For the text-containing cell, return its midpoint in (X, Y) coordinate format. 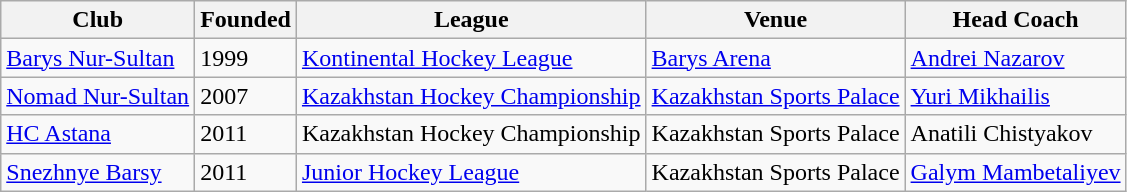
Andrei Nazarov (1016, 58)
1999 (246, 58)
Head Coach (1016, 20)
League (471, 20)
2007 (246, 96)
Snezhnye Barsy (98, 172)
Venue (776, 20)
Club (98, 20)
Barys Nur-Sultan (98, 58)
Nomad Nur-Sultan (98, 96)
Junior Hockey League (471, 172)
HC Astana (98, 134)
Founded (246, 20)
Barys Arena (776, 58)
Anatili Chistyakov (1016, 134)
Kontinental Hockey League (471, 58)
Galym Mambetaliyev (1016, 172)
Yuri Mikhailis (1016, 96)
